From the cell containing the given text, extract its center point as [X, Y] coordinate. 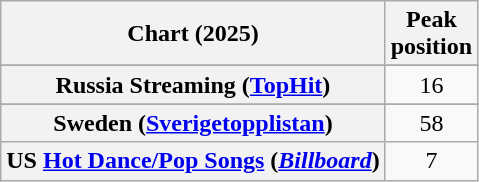
Sweden (Sverigetopplistan) [193, 123]
16 [431, 85]
Peakposition [431, 34]
Russia Streaming (TopHit) [193, 85]
US Hot Dance/Pop Songs (Billboard) [193, 161]
7 [431, 161]
58 [431, 123]
Chart (2025) [193, 34]
